Identify which cell holds the provided text, then report its [X, Y] central coordinate. 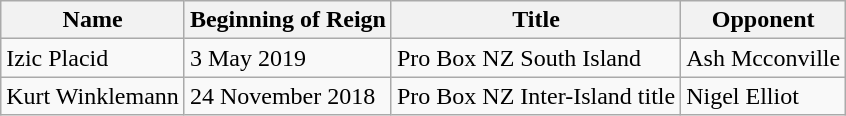
Beginning of Reign [288, 20]
Izic Placid [93, 58]
Opponent [764, 20]
Pro Box NZ Inter-Island title [536, 96]
Title [536, 20]
Pro Box NZ South Island [536, 58]
24 November 2018 [288, 96]
3 May 2019 [288, 58]
Kurt Winklemann [93, 96]
Name [93, 20]
Ash Mcconville [764, 58]
Nigel Elliot [764, 96]
